Output the (X, Y) coordinate of the center of the cell containing the given text.  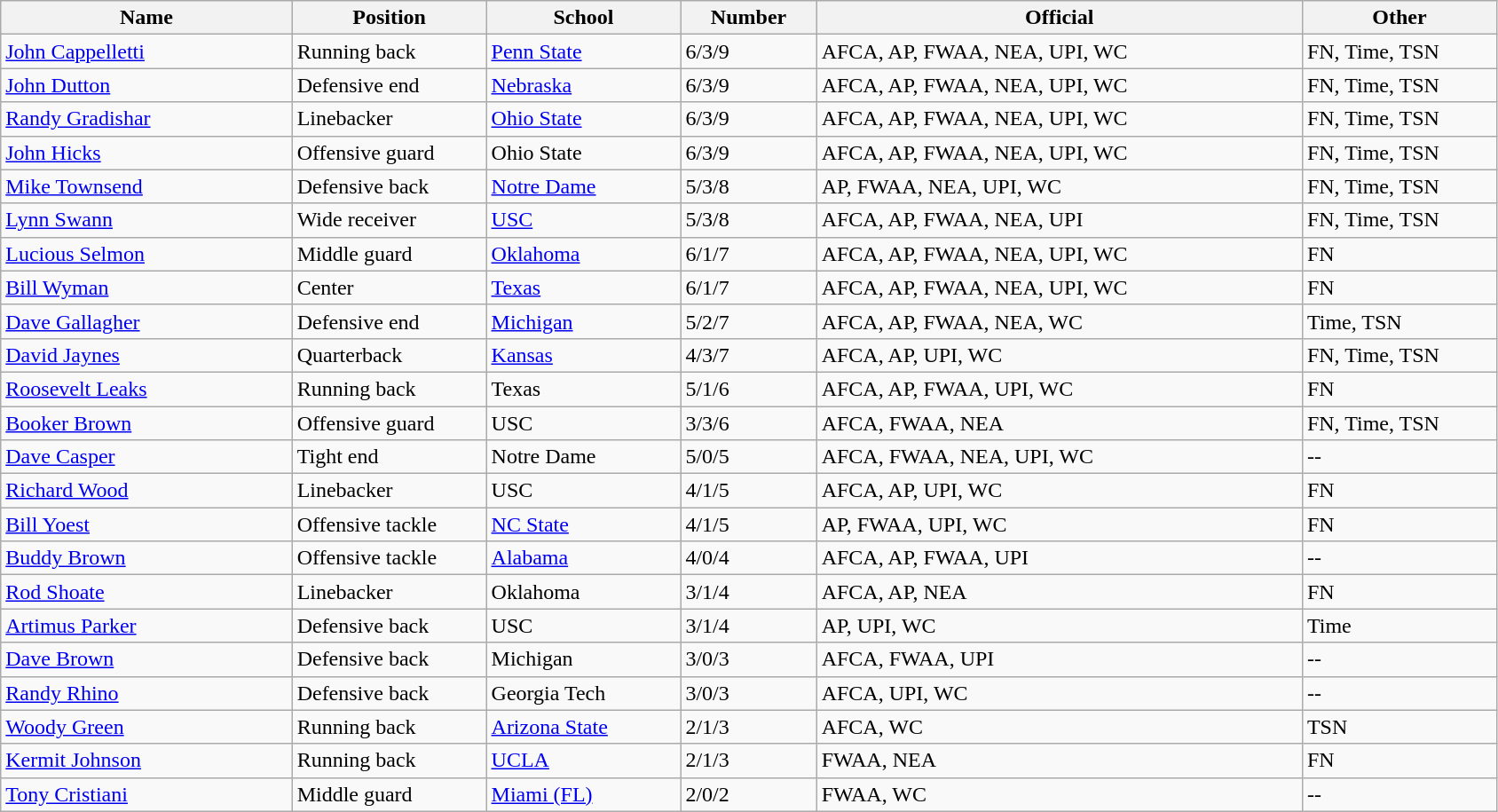
Time, TSN (1399, 321)
5/1/6 (749, 389)
AFCA, FWAA, NEA (1060, 423)
Time (1399, 626)
School (584, 18)
Name (146, 18)
NC State (584, 524)
Roosevelt Leaks (146, 389)
Penn State (584, 51)
5/2/7 (749, 321)
AFCA, WC (1060, 727)
AP, FWAA, UPI, WC (1060, 524)
Quarterback (389, 355)
David Jaynes (146, 355)
5/0/5 (749, 457)
Bill Yoest (146, 524)
AFCA, UPI, WC (1060, 693)
Tony Cristiani (146, 794)
John Hicks (146, 153)
Official (1060, 18)
Woody Green (146, 727)
Number (749, 18)
Other (1399, 18)
Randy Rhino (146, 693)
Lucious Selmon (146, 254)
Wide receiver (389, 220)
Mike Townsend (146, 186)
Buddy Brown (146, 558)
Dave Casper (146, 457)
Randy Gradishar (146, 119)
4/0/4 (749, 558)
AP, UPI, WC (1060, 626)
AFCA, AP, FWAA, UPI, WC (1060, 389)
UCLA (584, 761)
Nebraska (584, 85)
AFCA, FWAA, NEA, UPI, WC (1060, 457)
Alabama (584, 558)
Position (389, 18)
Dave Brown (146, 659)
Dave Gallagher (146, 321)
Lynn Swann (146, 220)
FWAA, WC (1060, 794)
Arizona State (584, 727)
Richard Wood (146, 491)
John Cappelletti (146, 51)
Center (389, 288)
4/3/7 (749, 355)
Georgia Tech (584, 693)
John Dutton (146, 85)
Artimus Parker (146, 626)
AFCA, AP, FWAA, NEA, UPI (1060, 220)
Rod Shoate (146, 592)
2/0/2 (749, 794)
Tight end (389, 457)
TSN (1399, 727)
Kansas (584, 355)
AFCA, AP, FWAA, NEA, WC (1060, 321)
AFCA, FWAA, UPI (1060, 659)
AP, FWAA, NEA, UPI, WC (1060, 186)
Miami (FL) (584, 794)
AFCA, AP, NEA (1060, 592)
FWAA, NEA (1060, 761)
AFCA, AP, FWAA, UPI (1060, 558)
Booker Brown (146, 423)
3/3/6 (749, 423)
Kermit Johnson (146, 761)
Bill Wyman (146, 288)
